Output the (X, Y) coordinate of the center of the cell containing the given text.  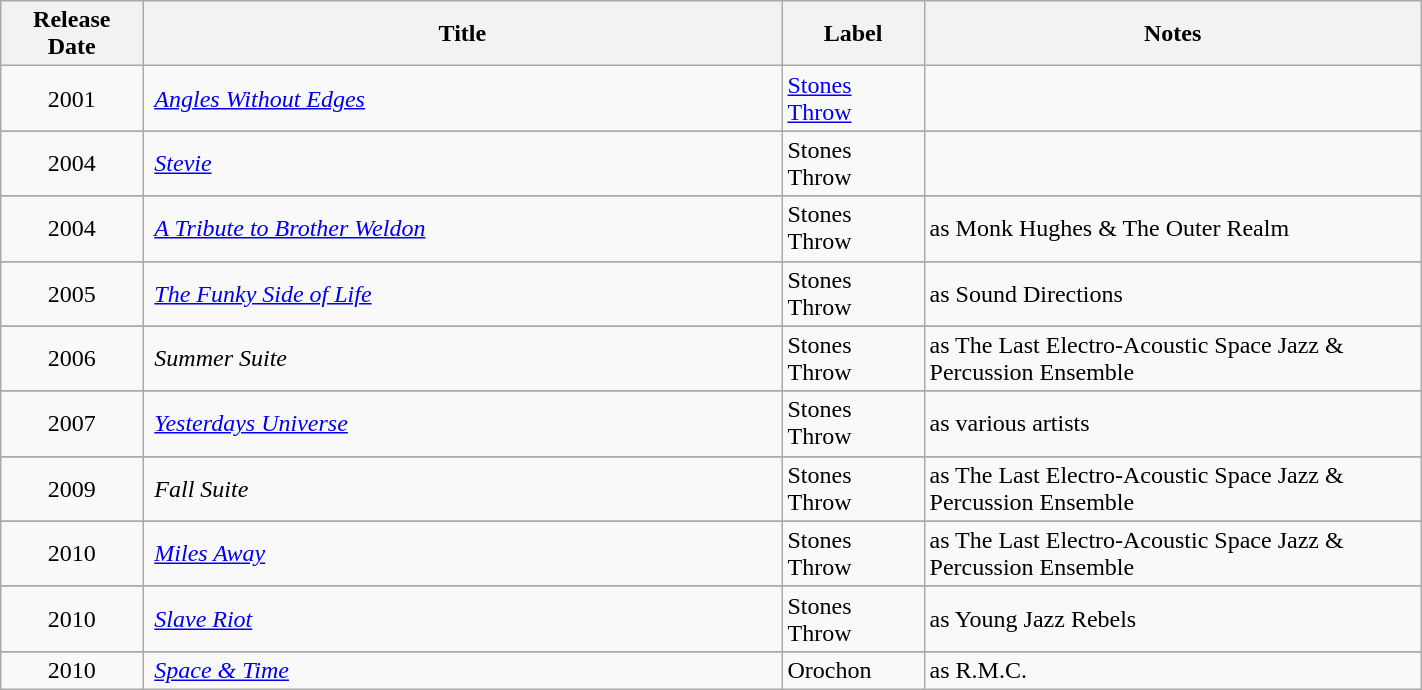
as R.M.C. (1172, 670)
as Young Jazz Rebels (1172, 618)
2001 (72, 98)
A Tribute to Brother Weldon (462, 228)
The Funky Side of Life (462, 294)
as Monk Hughes & The Outer Realm (1172, 228)
Fall Suite (462, 488)
Orochon (853, 670)
Yesterdays Universe (462, 424)
2006 (72, 358)
2005 (72, 294)
Angles Without Edges (462, 98)
as various artists (1172, 424)
Summer Suite (462, 358)
Notes (1172, 34)
Stevie (462, 164)
Label (853, 34)
as Sound Directions (1172, 294)
Space & Time (462, 670)
Slave Riot (462, 618)
2009 (72, 488)
Miles Away (462, 554)
2007 (72, 424)
Release Date (72, 34)
Title (462, 34)
